Return [X, Y] of the center of cell containing provided text 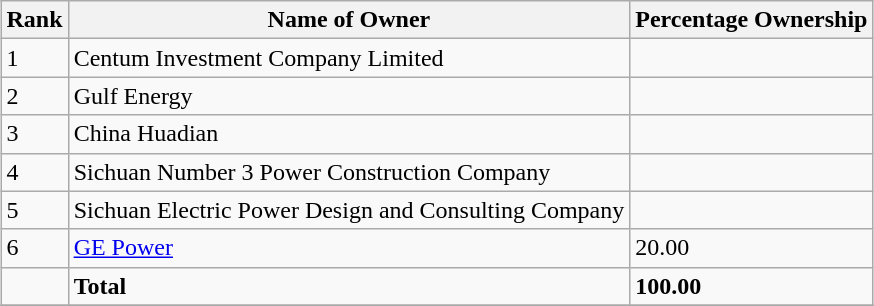
Percentage Ownership [752, 20]
3 [34, 134]
Sichuan Number 3 Power Construction Company [349, 172]
Rank [34, 20]
GE Power [349, 248]
China Huadian [349, 134]
20.00 [752, 248]
100.00 [752, 286]
1 [34, 58]
4 [34, 172]
Name of Owner [349, 20]
Sichuan Electric Power Design and Consulting Company [349, 210]
Total [349, 286]
5 [34, 210]
2 [34, 96]
Centum Investment Company Limited [349, 58]
6 [34, 248]
Gulf Energy [349, 96]
